Capture the cell that displays the provided text and extract its [x, y] central coordinate. 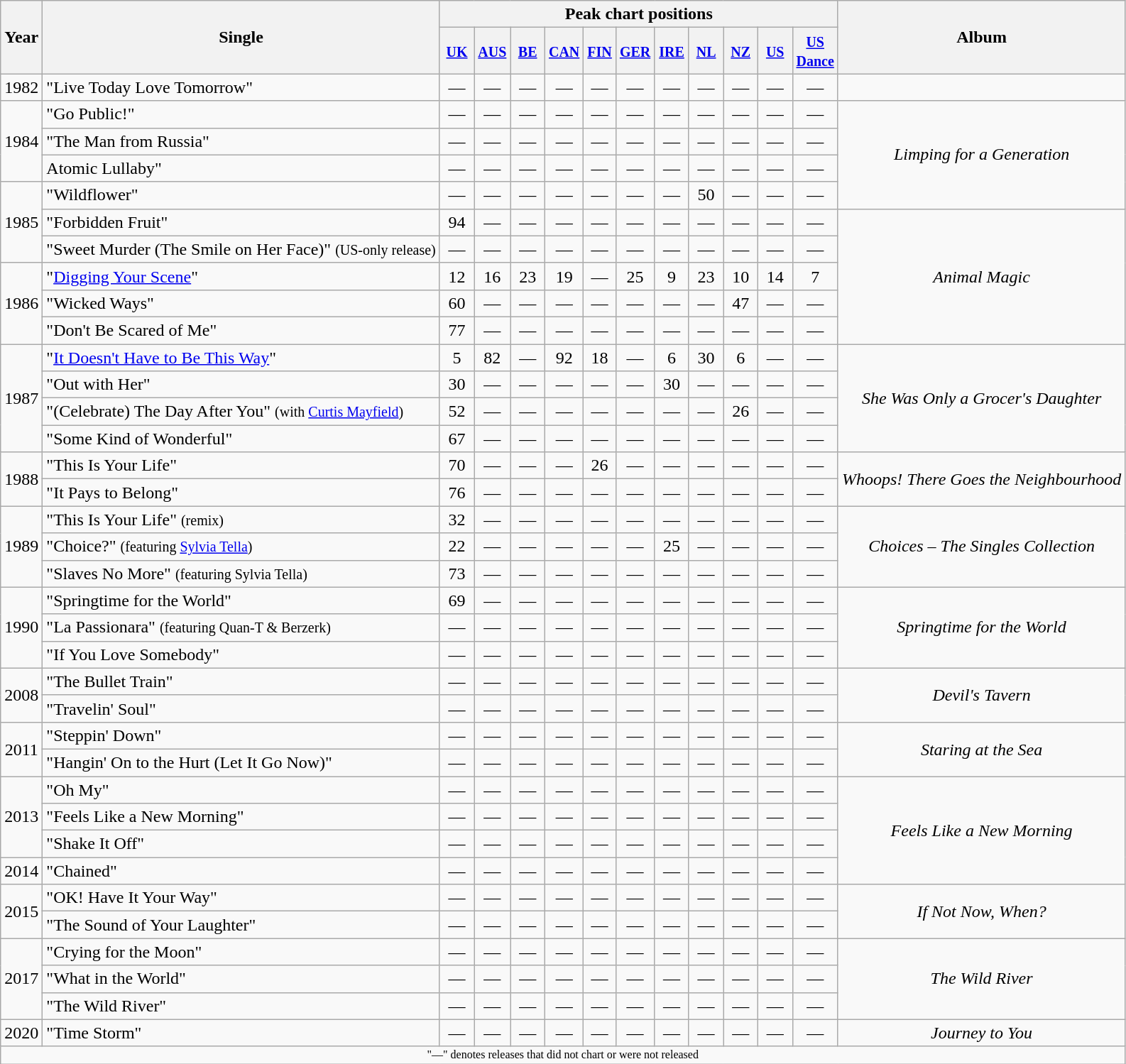
73 [457, 574]
"Some Kind of Wonderful" [241, 439]
Animal Magic [981, 276]
"Hangin' On to the Hurt (Let It Go Now)" [241, 762]
"Springtime for the World" [241, 600]
76 [457, 493]
"This Is Your Life" (remix) [241, 520]
"Oh My" [241, 790]
Journey to You [981, 1033]
19 [564, 276]
94 [457, 222]
"The Wild River" [241, 1006]
"Slaves No More" (featuring Sylvia Tella) [241, 574]
1984 [21, 141]
2015 [21, 911]
1990 [21, 627]
"The Sound of Your Laughter" [241, 925]
The Wild River [981, 979]
"Feels Like a New Morning" [241, 817]
"It Doesn't Have to Be This Way" [241, 357]
"Shake It Off" [241, 844]
Choices – The Singles Collection [981, 547]
9 [672, 276]
Limping for a Generation [981, 155]
"Don't Be Scared of Me" [241, 330]
69 [457, 600]
47 [741, 303]
1985 [21, 222]
"Wicked Ways" [241, 303]
"The Man from Russia" [241, 141]
"Go Public!" [241, 114]
"Forbidden Fruit" [241, 222]
"What in the World" [241, 979]
Single [241, 37]
"Sweet Murder (The Smile on Her Face)" (US-only release) [241, 249]
70 [457, 466]
Staring at the Sea [981, 749]
Album [981, 37]
77 [457, 330]
2014 [21, 871]
"Time Storm" [241, 1033]
1988 [21, 479]
"Travelin' Soul" [241, 708]
CAN [564, 51]
FIN [600, 51]
14 [775, 276]
1989 [21, 547]
"Crying for the Moon" [241, 952]
Feels Like a New Morning [981, 830]
NL [706, 51]
16 [493, 276]
"It Pays to Belong" [241, 493]
Atomic Lullaby" [241, 168]
60 [457, 303]
"—" denotes releases that did not chart or were not released [563, 1055]
Devil's Tavern [981, 695]
2013 [21, 817]
"OK! Have It Your Way" [241, 898]
US Dance [815, 51]
32 [457, 520]
"(Celebrate) The Day After You" (with Curtis Mayfield) [241, 412]
92 [564, 357]
IRE [672, 51]
2017 [21, 979]
50 [706, 195]
"Choice?" (featuring Sylvia Tella) [241, 547]
12 [457, 276]
NZ [741, 51]
US [775, 51]
52 [457, 412]
"This Is Your Life" [241, 466]
10 [741, 276]
"Digging Your Scene" [241, 276]
"Steppin' Down" [241, 735]
18 [600, 357]
2020 [21, 1033]
Springtime for the World [981, 627]
Year [21, 37]
Whoops! There Goes the Neighbourhood [981, 479]
If Not Now, When? [981, 911]
1986 [21, 303]
UK [457, 51]
2011 [21, 749]
"Chained" [241, 871]
7 [815, 276]
"Wildflower" [241, 195]
AUS [493, 51]
"If You Love Somebody" [241, 654]
22 [457, 547]
5 [457, 357]
67 [457, 439]
1982 [21, 87]
"Live Today Love Tomorrow" [241, 87]
"Out with Her" [241, 385]
"La Passionara" (featuring Quan-T & Berzerk) [241, 627]
1987 [21, 397]
GER [635, 51]
2008 [21, 695]
BE [528, 51]
She Was Only a Grocer's Daughter [981, 397]
82 [493, 357]
Peak chart positions [639, 14]
"The Bullet Train" [241, 681]
